Provide the (x, y) coordinate of the cell's center where the given text is located.  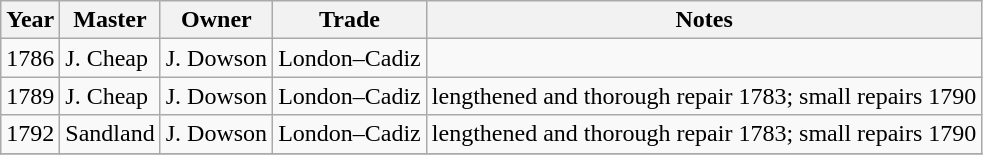
Sandland (110, 134)
1789 (30, 96)
Owner (216, 20)
1792 (30, 134)
1786 (30, 58)
Trade (350, 20)
Year (30, 20)
Notes (704, 20)
Master (110, 20)
